Return (x, y) of the center of cell containing provided text 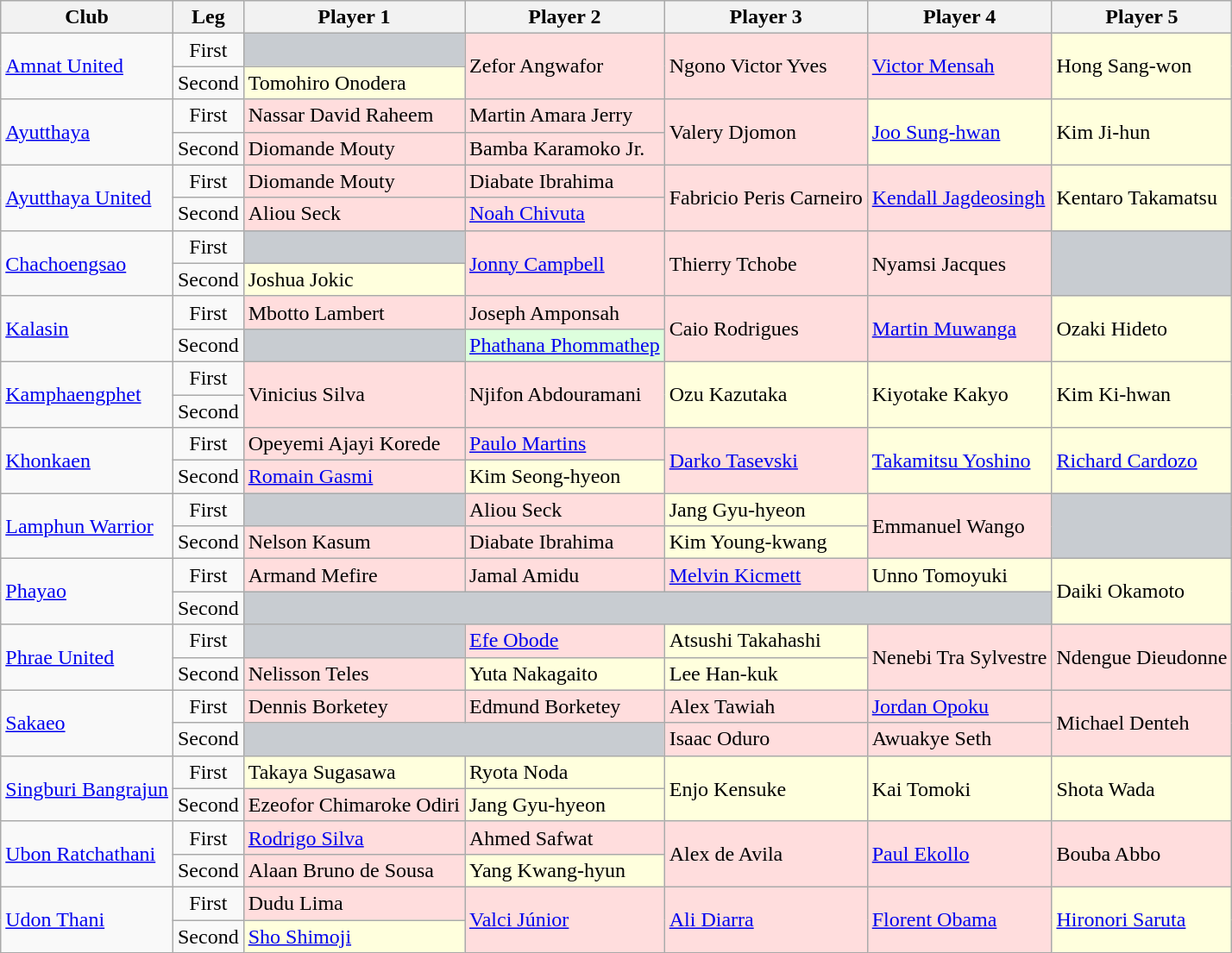
Takaya Sugasawa (354, 772)
Ozu Kazutaka (766, 394)
Phayao (87, 592)
Lamphun Warrior (87, 526)
Alex de Avila (766, 854)
Ozaki Hideto (1142, 329)
Martin Amara Jerry (564, 116)
Joshua Jokic (354, 279)
Edmund Borketey (564, 706)
Ubon Ratchathani (87, 854)
Jordan Opoku (959, 706)
Player 4 (959, 17)
Jamal Amidu (564, 575)
Efe Obode (564, 641)
Phathana Phommathep (564, 345)
Khonkaen (87, 461)
Sho Shimoji (354, 936)
Nyamsi Jacques (959, 263)
Valery Djomon (766, 132)
Yuta Nakagaito (564, 674)
Nassar David Raheem (354, 116)
Player 3 (766, 17)
Florent Obama (959, 919)
Martin Muwanga (959, 329)
Leg (208, 17)
Kim Ki-hwan (1142, 394)
Kim Ji-hun (1142, 132)
Alex Tawiah (766, 706)
Sakaeo (87, 723)
Ezeofor Chimaroke Odiri (354, 805)
Daiki Okamoto (1142, 592)
Zefor Angwafor (564, 66)
Noah Chivuta (564, 214)
Player 5 (1142, 17)
Ahmed Safwat (564, 837)
Ayutthaya United (87, 197)
Kentaro Takamatsu (1142, 197)
Dudu Lima (354, 903)
Nelson Kasum (354, 542)
Nenebi Tra Sylvestre (959, 657)
Kamphaengphet (87, 394)
Njifon Abdouramani (564, 394)
Shota Wada (1142, 788)
Rodrigo Silva (354, 837)
Caio Rodrigues (766, 329)
Kendall Jagdeosingh (959, 197)
Alaan Bruno de Sousa (354, 870)
Udon Thani (87, 919)
Opeyemi Ajayi Korede (354, 444)
Ngono Victor Yves (766, 66)
Paul Ekollo (959, 854)
Darko Tasevski (766, 461)
Richard Cardozo (1142, 461)
Armand Mefire (354, 575)
Phrae United (87, 657)
Kim Young-kwang (766, 542)
Lee Han-kuk (766, 674)
Club (87, 17)
Nelisson Teles (354, 674)
Ndengue Dieudonne (1142, 657)
Chachoengsao (87, 263)
Valci Júnior (564, 919)
Enjo Kensuke (766, 788)
Kim Seong-hyeon (564, 477)
Ali Diarra (766, 919)
Romain Gasmi (354, 477)
Ayutthaya (87, 132)
Bamba Karamoko Jr. (564, 148)
Singburi Bangrajun (87, 788)
Victor Mensah (959, 66)
Kiyotake Kakyo (959, 394)
Dennis Borketey (354, 706)
Paulo Martins (564, 444)
Unno Tomoyuki (959, 575)
Hong Sang-won (1142, 66)
Player 2 (564, 17)
Emmanuel Wango (959, 526)
Michael Denteh (1142, 723)
Kai Tomoki (959, 788)
Isaac Oduro (766, 739)
Atsushi Takahashi (766, 641)
Bouba Abbo (1142, 854)
Mbotto Lambert (354, 312)
Amnat United (87, 66)
Player 1 (354, 17)
Jonny Campbell (564, 263)
Takamitsu Yoshino (959, 461)
Joseph Amponsah (564, 312)
Vinicius Silva (354, 394)
Awuakye Seth (959, 739)
Yang Kwang-hyun (564, 870)
Thierry Tchobe (766, 263)
Melvin Kicmett (766, 575)
Hironori Saruta (1142, 919)
Tomohiro Onodera (354, 83)
Joo Sung-hwan (959, 132)
Fabricio Peris Carneiro (766, 197)
Ryota Noda (564, 772)
Kalasin (87, 329)
